From the cell containing the given text, extract its center point as (X, Y) coordinate. 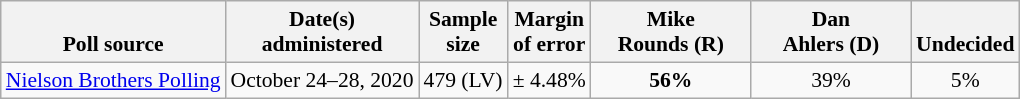
5% (965, 80)
56% (671, 80)
Marginof error (550, 32)
Nielson Brothers Polling (114, 80)
Samplesize (464, 32)
Undecided (965, 32)
39% (831, 80)
479 (LV) (464, 80)
DanAhlers (D) (831, 32)
± 4.48% (550, 80)
MikeRounds (R) (671, 32)
Poll source (114, 32)
Date(s)administered (322, 32)
October 24–28, 2020 (322, 80)
